Find where the given text appears and provide that cell's center as [X, Y] coordinate. 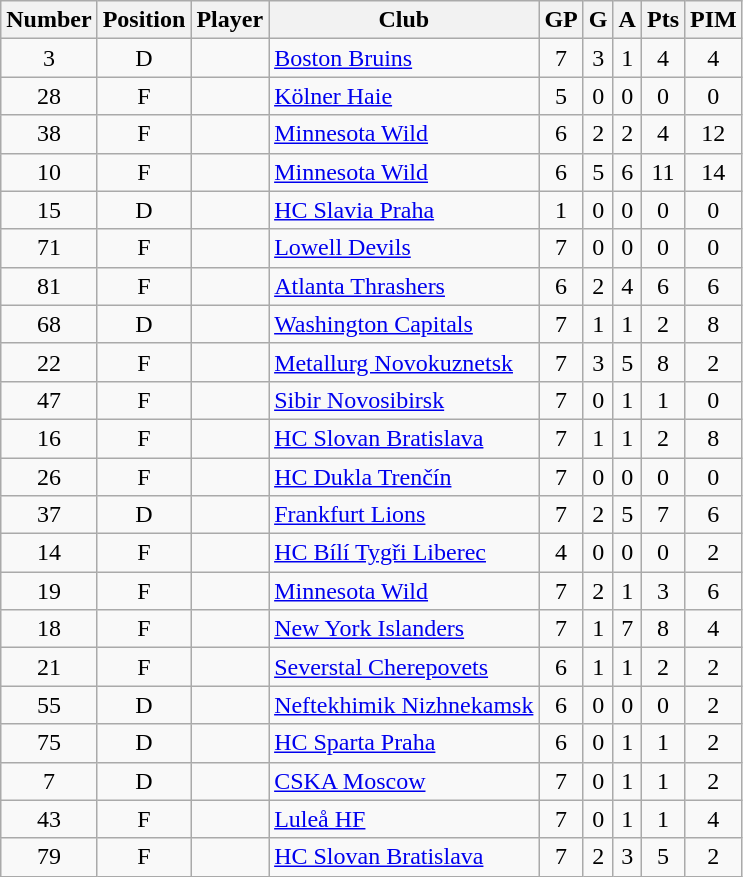
CSKA Moscow [404, 781]
Sibir Novosibirsk [404, 400]
Metallurg Novokuznetsk [404, 362]
HC Slavia Praha [404, 210]
26 [49, 477]
Boston Bruins [404, 58]
Lowell Devils [404, 248]
Player [230, 20]
HC Sparta Praha [404, 743]
47 [49, 400]
Kölner Haie [404, 96]
Washington Capitals [404, 324]
Luleå HF [404, 819]
79 [49, 857]
37 [49, 515]
Pts [662, 20]
81 [49, 286]
HC Bílí Tygři Liberec [404, 553]
HC Dukla Trenčín [404, 477]
New York Islanders [404, 629]
Club [404, 20]
PIM [714, 20]
75 [49, 743]
71 [49, 248]
G [598, 20]
15 [49, 210]
Number [49, 20]
19 [49, 591]
68 [49, 324]
Neftekhimik Nizhnekamsk [404, 705]
12 [714, 134]
Severstal Cherepovets [404, 667]
43 [49, 819]
GP [561, 20]
38 [49, 134]
Frankfurt Lions [404, 515]
22 [49, 362]
18 [49, 629]
Position [144, 20]
A [627, 20]
Atlanta Thrashers [404, 286]
55 [49, 705]
21 [49, 667]
16 [49, 438]
10 [49, 172]
28 [49, 96]
11 [662, 172]
